Search for the cell housing the specified text and yield its (X, Y) center coordinate. 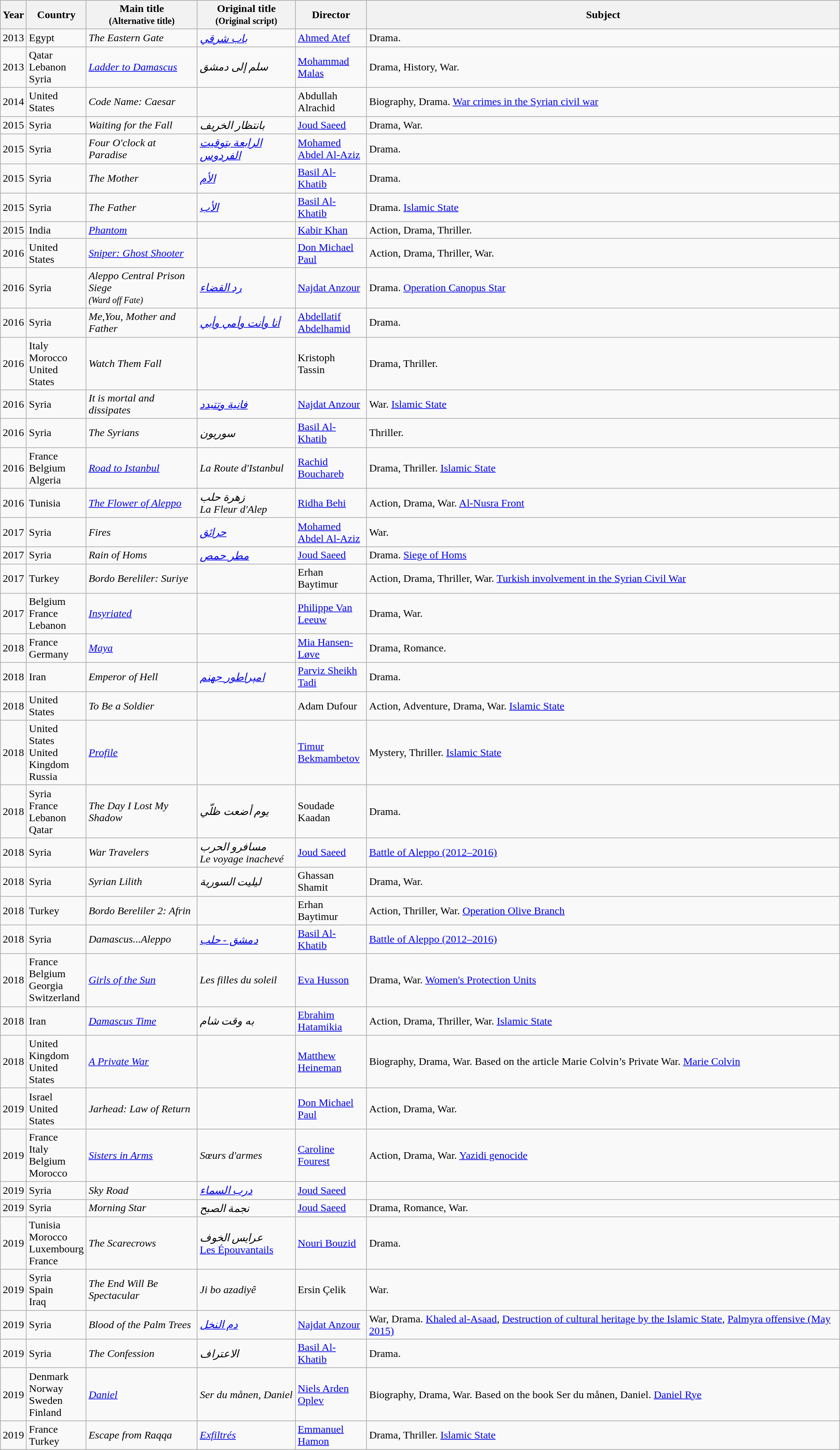
Aleppo Central Prison Siege(Ward off Fate) (142, 288)
2014 (13, 102)
Ghassan Shamit (331, 882)
Country (57, 15)
Girls of the Sun (142, 980)
FranceGermany (57, 648)
Timur Bekmambetov (331, 752)
Drama, History, War. (603, 67)
Tunisia (57, 503)
Escape from Raqqa (142, 1435)
Action, Drama, War. Al-Nusra Front (603, 503)
The Scarecrows (142, 1243)
Mystery, Thriller. Islamic State (603, 752)
Action, Drama, War. (603, 1108)
Drama. Islamic State (603, 207)
الأب (246, 207)
Emperor of Hell (142, 677)
Thriller. (603, 433)
Action, Adventure, Drama, War. Islamic State (603, 706)
United StatesUnited KingdomRussia (57, 752)
ItalyMoroccoUnited States (57, 363)
بانتظار الخريف (246, 125)
Ridha Behi (331, 503)
Insyriated (142, 613)
Drama, Thriller. (603, 363)
The Confession (142, 1353)
ليليت السورية (246, 882)
Biography, Drama. War crimes in the Syrian civil war (603, 102)
Ahmed Atef (331, 38)
Code Name: Caesar (142, 102)
Ser du månen, Daniel (246, 1394)
Action, Drama, War. Yazidi genocide (603, 1155)
امپراطور جهنم (246, 677)
Drama. Siege of Homs (603, 555)
BelgiumFranceLebanon (57, 613)
Caroline Fourest (331, 1155)
Blood of the Palm Trees (142, 1325)
Niels Arden Oplev (331, 1394)
Action, Drama, Thriller, War. Islamic State (603, 1021)
Ladder to Damascus (142, 67)
Jarhead: Law of Return (142, 1108)
Drama. Operation Canopus Star (603, 288)
FranceItalyBelgiumMorocco (57, 1155)
Eva Husson (331, 980)
به وقت شام (246, 1021)
FranceBelgiumAlgeria (57, 468)
رد القضاء (246, 288)
Abdullah Alrachid (331, 102)
Abdellatif Abdelhamid (331, 323)
Adam Dufour (331, 706)
Syrian Lilith (142, 882)
DenmarkNorwaySwedenFinland (57, 1394)
مطر حمص (246, 555)
Emmanuel Hamon (331, 1435)
FranceBelgiumGeorgiaSwitzerland (57, 980)
Les filles du soleil (246, 980)
The Eastern Gate (142, 38)
Maya (142, 648)
Watch Them Fall (142, 363)
Year (13, 15)
عرايس الخوفLes Épouvantails (246, 1243)
Exfiltrés (246, 1435)
Me,You, Mother and Father (142, 323)
يوم أضعت ظلّي (246, 811)
Kristoph Tassin (331, 363)
Main title(Alternative title) (142, 15)
Waiting for the Fall (142, 125)
Sisters in Arms (142, 1155)
Ebrahim Hatamikia (331, 1021)
The End Will Be Spectacular (142, 1290)
Action, Thriller, War. Operation Olive Branch (603, 910)
Damascus Time (142, 1021)
Bordo Bereliler 2: Afrin (142, 910)
Rain of Homs (142, 555)
TunisiaMoroccoLuxembourgFrance (57, 1243)
فانية وتتبدد (246, 404)
United KingdomUnited States (57, 1062)
Damascus...Aleppo (142, 939)
Ji bo azadiyê (246, 1290)
الرابعة بتوقيت الفردوس (246, 149)
Drama, Romance, War. (603, 1208)
Ersin Çelik (331, 1290)
Kabir Khan (331, 230)
Bordo Bereliler: Suriye (142, 579)
It is mortal and dissipates (142, 404)
Nouri Bouzid (331, 1243)
Profile (142, 752)
Rachid Bouchareb (331, 468)
Mohammad Malas (331, 67)
باب شرقي (246, 38)
The Syrians (142, 433)
مسافرو الحربLe voyage inachevé (246, 853)
The Mother (142, 178)
حرائق (246, 532)
Biography, Drama, War. Based on the book Ser du månen, Daniel. Daniel Rye (603, 1394)
Biography, Drama, War. Based on the article Marie Colvin’s Private War. Marie Colvin (603, 1062)
درب السماء (246, 1190)
La Route d'Istanbul (246, 468)
War. Islamic State (603, 404)
The Father (142, 207)
Action, Drama, Thriller, War. Turkish involvement in the Syrian Civil War (603, 579)
To Be a Soldier (142, 706)
Morning Star (142, 1208)
SyriaSpainIraq (57, 1290)
Mia Hansen-Løve (331, 648)
Parviz Sheikh Tadi (331, 677)
Phantom (142, 230)
Subject (603, 15)
The Flower of Aleppo (142, 503)
The Day I Lost My Shadow (142, 811)
A Private War (142, 1062)
Drama, War. Women's Protection Units (603, 980)
Action, Drama, Thriller. (603, 230)
Sœurs d'armes (246, 1155)
Philippe Van Leeuw (331, 613)
دمشق - حلب (246, 939)
Daniel (142, 1394)
دم النخل (246, 1325)
Original title(Original script) (246, 15)
Sky Road (142, 1190)
Soudade Kaadan (331, 811)
India (57, 230)
الاعتراف (246, 1353)
Road to Istanbul (142, 468)
Sniper: Ghost Shooter (142, 253)
Director (331, 15)
سوريون (246, 433)
IsraelUnited States (57, 1108)
سلم إلى دمشق (246, 67)
War, Drama. Khaled al-Asaad, Destruction of cultural heritage by the Islamic State, Palmyra offensive (May 2015) (603, 1325)
زهرة حلبLa Fleur d'Alep (246, 503)
SyriaFranceLebanonQatar (57, 811)
Fires (142, 532)
الأم (246, 178)
QatarLebanonSyria (57, 67)
Action, Drama, Thriller, War. (603, 253)
FranceTurkey (57, 1435)
Matthew Heineman (331, 1062)
نجمة الصبح (246, 1208)
Four O'clock at Paradise (142, 149)
Egypt (57, 38)
أنا وأنت وأمي وأبي (246, 323)
War Travelers (142, 853)
Drama, Romance. (603, 648)
